Capture the cell that displays the provided text and extract its (X, Y) central coordinate. 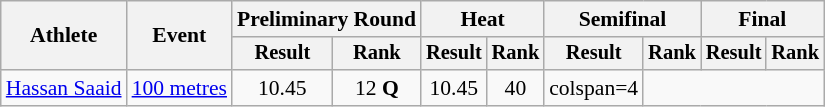
Final (762, 19)
40 (516, 88)
Heat (482, 19)
colspan=4 (594, 88)
Preliminary Round (326, 19)
Hassan Saaid (64, 88)
100 metres (180, 88)
Event (180, 36)
Athlete (64, 36)
Semifinal (622, 19)
12 Q (377, 88)
